Output the [X, Y] coordinate of the center of the cell containing the given text.  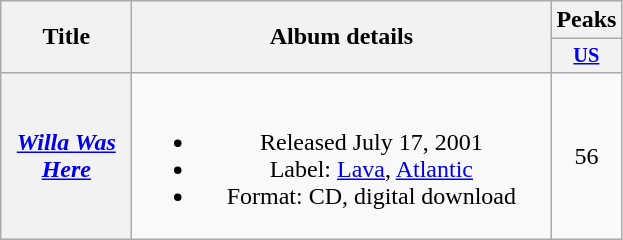
Title [66, 37]
Released July 17, 2001Label: Lava, AtlanticFormat: CD, digital download [342, 156]
Willa Was Here [66, 156]
US [586, 56]
Peaks [586, 20]
Album details [342, 37]
56 [586, 156]
